Find where the given text appears and provide that cell's center as [X, Y] coordinate. 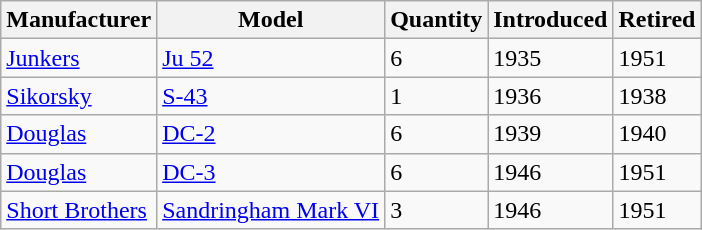
3 [436, 210]
Model [271, 20]
1936 [550, 96]
Ju 52 [271, 58]
Junkers [79, 58]
Short Brothers [79, 210]
1935 [550, 58]
Retired [657, 20]
1940 [657, 134]
1 [436, 96]
Manufacturer [79, 20]
S-43 [271, 96]
Sandringham Mark VI [271, 210]
Introduced [550, 20]
DC-2 [271, 134]
Sikorsky [79, 96]
Quantity [436, 20]
1938 [657, 96]
DC-3 [271, 172]
1939 [550, 134]
